Return [x, y] of the center of cell containing provided text 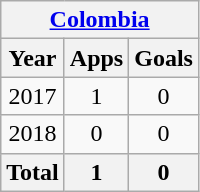
Apps [96, 58]
Year [33, 58]
Goals [164, 58]
Colombia [100, 20]
2017 [33, 96]
Total [33, 172]
2018 [33, 134]
